Return the (x, y) coordinate for the center point of the cell that contains the specified text.  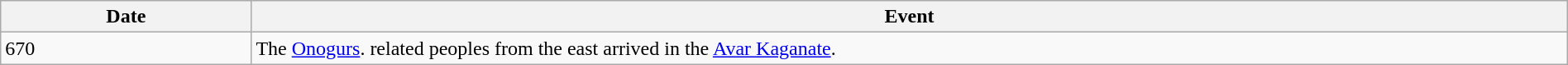
Date (126, 17)
Event (910, 17)
670 (126, 48)
The Onogurs. related peoples from the east arrived in the Avar Kaganate. (910, 48)
